Detect which cell encompasses the target text, then output its (X, Y) center coordinate. 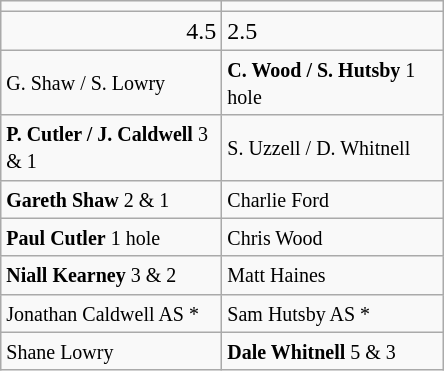
Gareth Shaw 2 & 1 (112, 199)
P. Cutler / J. Caldwell 3 & 1 (112, 148)
Dale Whitnell 5 & 3 (332, 351)
Jonathan Caldwell AS * (112, 313)
S. Uzzell / D. Whitnell (332, 148)
2.5 (332, 31)
Niall Kearney 3 & 2 (112, 275)
Chris Wood (332, 237)
G. Shaw / S. Lowry (112, 82)
C. Wood / S. Hutsby 1 hole (332, 82)
4.5 (112, 31)
Shane Lowry (112, 351)
Charlie Ford (332, 199)
Matt Haines (332, 275)
Sam Hutsby AS * (332, 313)
Paul Cutler 1 hole (112, 237)
